Identify which cell holds the provided text, then report its [X, Y] central coordinate. 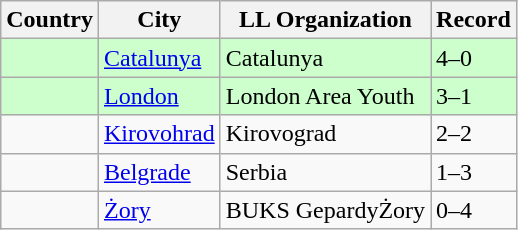
0–4 [474, 210]
Żory [159, 210]
Kirovograd [325, 134]
City [159, 20]
2–2 [474, 134]
BUKS GepardyŻory [325, 210]
Serbia [325, 172]
Country [50, 20]
3–1 [474, 96]
London Area Youth [325, 96]
Belgrade [159, 172]
4–0 [474, 58]
London [159, 96]
Record [474, 20]
Kirovohrad [159, 134]
1–3 [474, 172]
LL Organization [325, 20]
